Scan for the cell matching the given text and deliver its (x, y) coordinate at center. 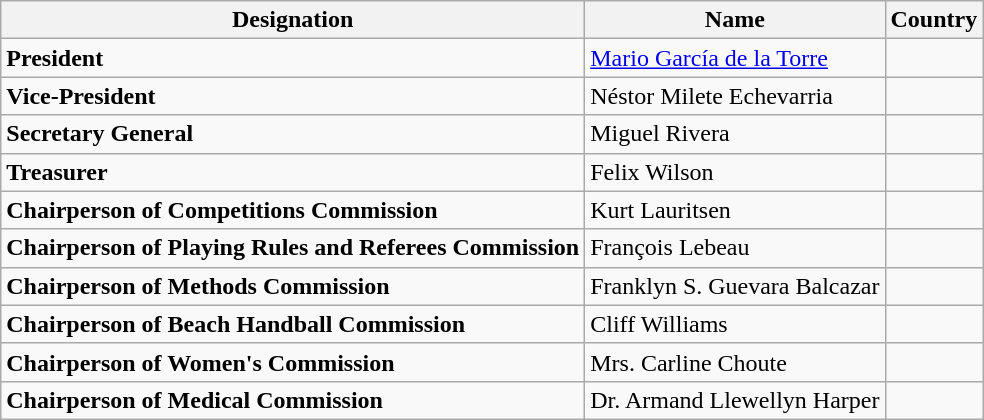
Dr. Armand Llewellyn Harper (735, 400)
Kurt Lauritsen (735, 210)
Treasurer (293, 172)
Mario García de la Torre (735, 58)
Néstor Milete Echevarria (735, 96)
François Lebeau (735, 248)
Franklyn S. Guevara Balcazar (735, 286)
Chairperson of Methods Commission (293, 286)
Mrs. Carline Choute (735, 362)
Chairperson of Medical Commission (293, 400)
President (293, 58)
Country (934, 20)
Chairperson of Playing Rules and Referees Commission (293, 248)
Name (735, 20)
Felix Wilson (735, 172)
Designation (293, 20)
Cliff Williams (735, 324)
Secretary General (293, 134)
Chairperson of Competitions Commission (293, 210)
Chairperson of Women's Commission (293, 362)
Chairperson of Beach Handball Commission (293, 324)
Miguel Rivera (735, 134)
Vice-President (293, 96)
